Identify which cell holds the provided text, then report its [x, y] central coordinate. 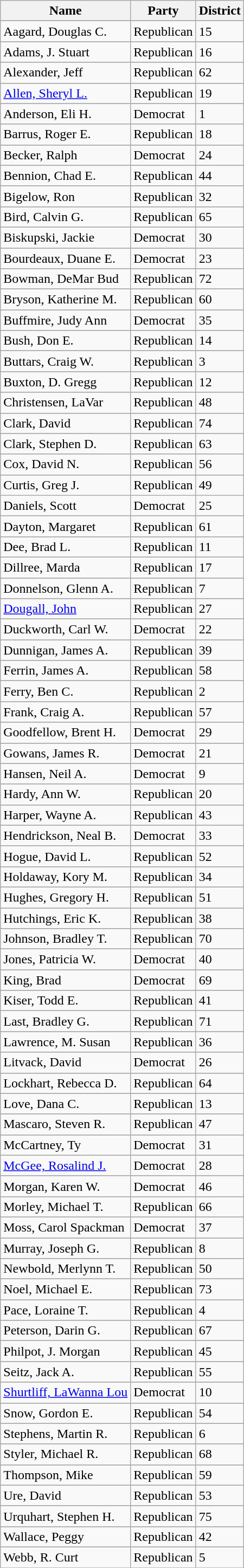
Dee, Brad L. [66, 547]
Mascaro, Steven R. [66, 1124]
Gowans, James R. [66, 753]
67 [220, 1331]
48 [220, 403]
Ferrin, James A. [66, 671]
Bennion, Chad E. [66, 176]
Noel, Michael E. [66, 1290]
Hardy, Ann W. [66, 794]
51 [220, 897]
26 [220, 1062]
Dunnigan, James A. [66, 650]
38 [220, 918]
14 [220, 341]
47 [220, 1124]
37 [220, 1227]
20 [220, 794]
53 [220, 1495]
39 [220, 650]
Snow, Gordon E. [66, 1413]
Barrus, Roger E. [66, 134]
Stephens, Martin R. [66, 1434]
19 [220, 93]
49 [220, 485]
Donnelson, Glenn A. [66, 588]
63 [220, 444]
Clark, David [66, 423]
Dayton, Margaret [66, 526]
58 [220, 671]
34 [220, 877]
Johnson, Bradley T. [66, 939]
40 [220, 960]
74 [220, 423]
Lawrence, M. Susan [66, 1042]
18 [220, 134]
56 [220, 464]
King, Brad [66, 980]
Buffmire, Judy Ann [66, 320]
Frank, Craig A. [66, 712]
Ure, David [66, 1495]
46 [220, 1186]
Hansen, Neil A. [66, 774]
Wallace, Peggy [66, 1537]
Buxton, D. Gregg [66, 382]
16 [220, 52]
55 [220, 1372]
Peterson, Darin G. [66, 1331]
Lockhart, Rebecca D. [66, 1083]
41 [220, 1001]
68 [220, 1454]
50 [220, 1269]
57 [220, 712]
Urquhart, Stephen H. [66, 1516]
6 [220, 1434]
65 [220, 217]
Kiser, Todd E. [66, 1001]
Allen, Sheryl L. [66, 93]
Thompson, Mike [66, 1475]
8 [220, 1248]
Morgan, Karen W. [66, 1186]
McGee, Rosalind J. [66, 1165]
12 [220, 382]
7 [220, 588]
District [220, 11]
54 [220, 1413]
4 [220, 1310]
Last, Bradley G. [66, 1021]
10 [220, 1392]
29 [220, 733]
31 [220, 1145]
Duckworth, Carl W. [66, 630]
52 [220, 856]
Bird, Calvin G. [66, 217]
Dillree, Marda [66, 567]
Litvack, David [66, 1062]
71 [220, 1021]
13 [220, 1104]
Biskupski, Jackie [66, 237]
Bryson, Katherine M. [66, 300]
60 [220, 300]
Hughes, Gregory H. [66, 897]
45 [220, 1351]
Newbold, Merlynn T. [66, 1269]
30 [220, 237]
Clark, Stephen D. [66, 444]
Hendrickson, Neal B. [66, 835]
1 [220, 114]
Bigelow, Ron [66, 196]
Aagard, Douglas C. [66, 31]
Adams, J. Stuart [66, 52]
Holdaway, Kory M. [66, 877]
Jones, Patricia W. [66, 960]
42 [220, 1537]
25 [220, 506]
59 [220, 1475]
Christensen, LaVar [66, 403]
McCartney, Ty [66, 1145]
Name [66, 11]
Alexander, Jeff [66, 73]
17 [220, 567]
69 [220, 980]
Moss, Carol Spackman [66, 1227]
66 [220, 1207]
24 [220, 155]
11 [220, 547]
Love, Dana C. [66, 1104]
44 [220, 176]
Ferry, Ben C. [66, 691]
5 [220, 1557]
36 [220, 1042]
Morley, Michael T. [66, 1207]
33 [220, 835]
Harper, Wayne A. [66, 815]
Anderson, Eli H. [66, 114]
27 [220, 609]
72 [220, 279]
21 [220, 753]
73 [220, 1290]
Cox, David N. [66, 464]
Murray, Joseph G. [66, 1248]
Styler, Michael R. [66, 1454]
35 [220, 320]
61 [220, 526]
Hogue, David L. [66, 856]
Buttars, Craig W. [66, 361]
70 [220, 939]
Shurtliff, LaWanna Lou [66, 1392]
3 [220, 361]
62 [220, 73]
Hutchings, Eric K. [66, 918]
Webb, R. Curt [66, 1557]
Philpot, J. Morgan [66, 1351]
Dougall, John [66, 609]
Goodfellow, Brent H. [66, 733]
2 [220, 691]
32 [220, 196]
Daniels, Scott [66, 506]
Pace, Loraine T. [66, 1310]
Curtis, Greg J. [66, 485]
Bowman, DeMar Bud [66, 279]
75 [220, 1516]
Seitz, Jack A. [66, 1372]
Becker, Ralph [66, 155]
43 [220, 815]
64 [220, 1083]
9 [220, 774]
28 [220, 1165]
Bush, Don E. [66, 341]
Party [163, 11]
23 [220, 258]
Bourdeaux, Duane E. [66, 258]
22 [220, 630]
15 [220, 31]
